Search for the cell housing the specified text and yield its [X, Y] center coordinate. 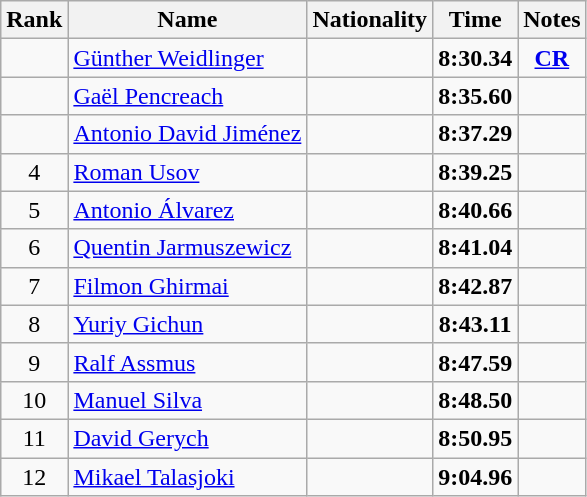
Nationality [370, 20]
12 [34, 477]
9 [34, 362]
8:48.50 [476, 400]
8:39.25 [476, 172]
David Gerych [188, 438]
Ralf Assmus [188, 362]
Mikael Talasjoki [188, 477]
8:43.11 [476, 324]
CR [552, 58]
11 [34, 438]
9:04.96 [476, 477]
6 [34, 248]
8:30.34 [476, 58]
8:42.87 [476, 286]
Notes [552, 20]
Quentin Jarmuszewicz [188, 248]
8:35.60 [476, 96]
Time [476, 20]
Günther Weidlinger [188, 58]
4 [34, 172]
5 [34, 210]
Yuriy Gichun [188, 324]
Antonio Álvarez [188, 210]
Roman Usov [188, 172]
8:41.04 [476, 248]
Rank [34, 20]
Antonio David Jiménez [188, 134]
8 [34, 324]
10 [34, 400]
Gaël Pencreach [188, 96]
8:40.66 [476, 210]
7 [34, 286]
Filmon Ghirmai [188, 286]
Manuel Silva [188, 400]
8:47.59 [476, 362]
8:37.29 [476, 134]
8:50.95 [476, 438]
Name [188, 20]
